Capture the cell that displays the provided text and extract its (x, y) central coordinate. 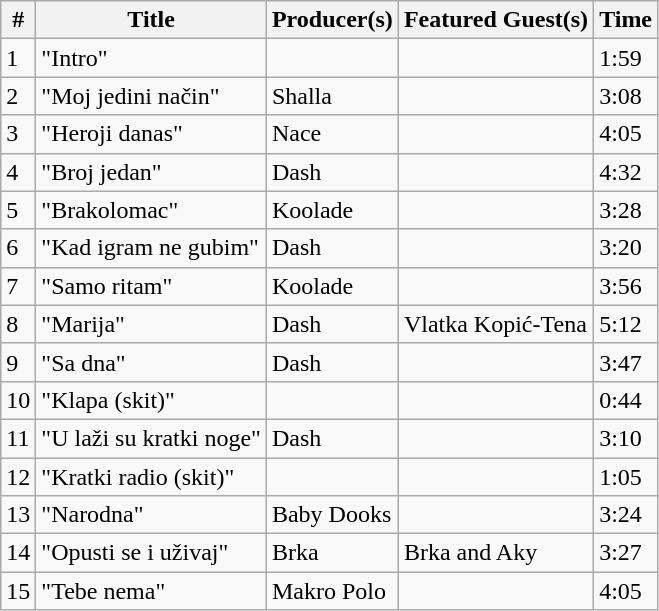
"Samo ritam" (152, 286)
1 (18, 58)
"Brakolomac" (152, 210)
14 (18, 553)
Brka (332, 553)
Producer(s) (332, 20)
2 (18, 96)
Time (626, 20)
"Tebe nema" (152, 591)
Vlatka Kopić-Tena (496, 324)
"Opusti se i uživaj" (152, 553)
12 (18, 477)
4:32 (626, 172)
5 (18, 210)
"U laži su kratki noge" (152, 438)
"Klapa (skit)" (152, 400)
"Marija" (152, 324)
0:44 (626, 400)
13 (18, 515)
5:12 (626, 324)
# (18, 20)
7 (18, 286)
Brka and Aky (496, 553)
3:20 (626, 248)
3:47 (626, 362)
3:27 (626, 553)
3:24 (626, 515)
6 (18, 248)
"Moj jedini način" (152, 96)
3:56 (626, 286)
1:05 (626, 477)
"Narodna" (152, 515)
"Kad igram ne gubim" (152, 248)
9 (18, 362)
Featured Guest(s) (496, 20)
15 (18, 591)
8 (18, 324)
Title (152, 20)
Makro Polo (332, 591)
10 (18, 400)
11 (18, 438)
Nace (332, 134)
"Intro" (152, 58)
Shalla (332, 96)
"Sa dna" (152, 362)
4 (18, 172)
3:28 (626, 210)
"Kratki radio (skit)" (152, 477)
3:08 (626, 96)
3 (18, 134)
"Broj jedan" (152, 172)
3:10 (626, 438)
1:59 (626, 58)
Baby Dooks (332, 515)
"Heroji danas" (152, 134)
